Identify which cell holds the provided text, then report its (x, y) central coordinate. 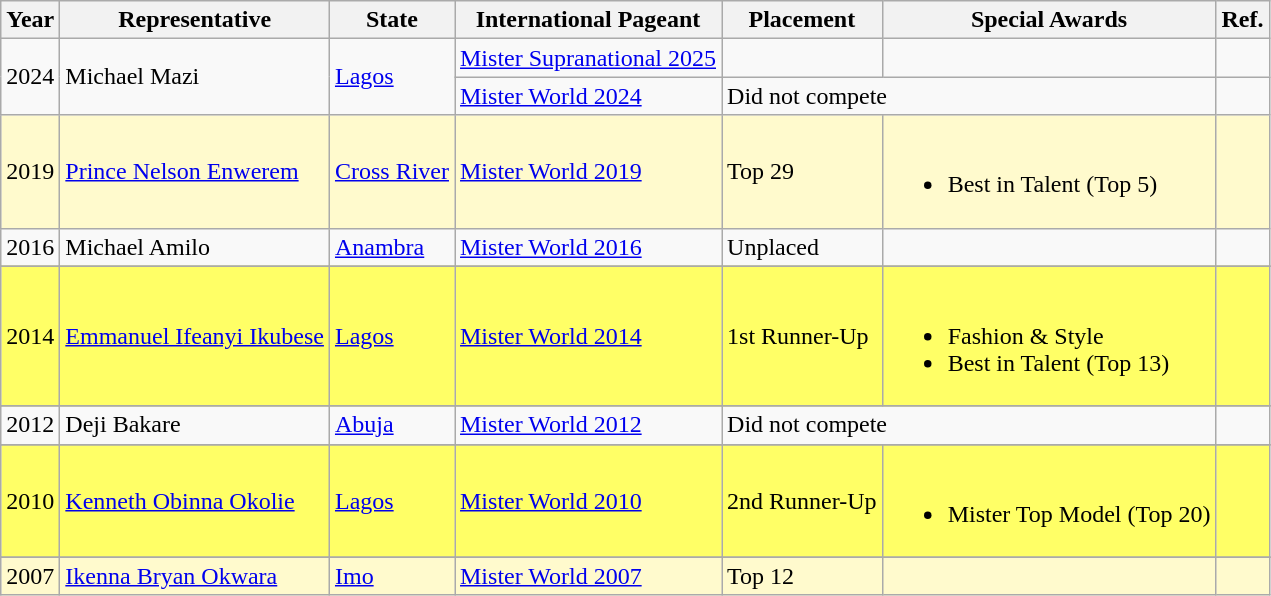
International Pageant (588, 20)
Placement (802, 20)
Fashion & StyleBest in Talent (Top 13) (1049, 336)
Prince Nelson Enwerem (195, 172)
2007 (30, 576)
Representative (195, 20)
Mister Top Model (Top 20) (1049, 500)
Emmanuel Ifeanyi Ikubese (195, 336)
2014 (30, 336)
Cross River (392, 172)
Deji Bakare (195, 425)
Imo (392, 576)
Special Awards (1049, 20)
Anambra (392, 247)
Mister World 2019 (588, 172)
Mister World 2014 (588, 336)
2012 (30, 425)
2nd Runner-Up (802, 500)
2010 (30, 500)
Mister Supranational 2025 (588, 58)
2024 (30, 77)
Kenneth Obinna Okolie (195, 500)
Unplaced (802, 247)
Michael Mazi (195, 77)
Mister World 2010 (588, 500)
Ref. (1242, 20)
Mister World 2012 (588, 425)
Abuja (392, 425)
Top 12 (802, 576)
Mister World 2016 (588, 247)
Top 29 (802, 172)
2019 (30, 172)
Mister World 2007 (588, 576)
State (392, 20)
Michael Amilo (195, 247)
1st Runner-Up (802, 336)
2016 (30, 247)
Best in Talent (Top 5) (1049, 172)
Ikenna Bryan Okwara (195, 576)
Mister World 2024 (588, 96)
Year (30, 20)
